Pinpoint the cell where the given text exists, returning its (x, y) midpoint coordinate. 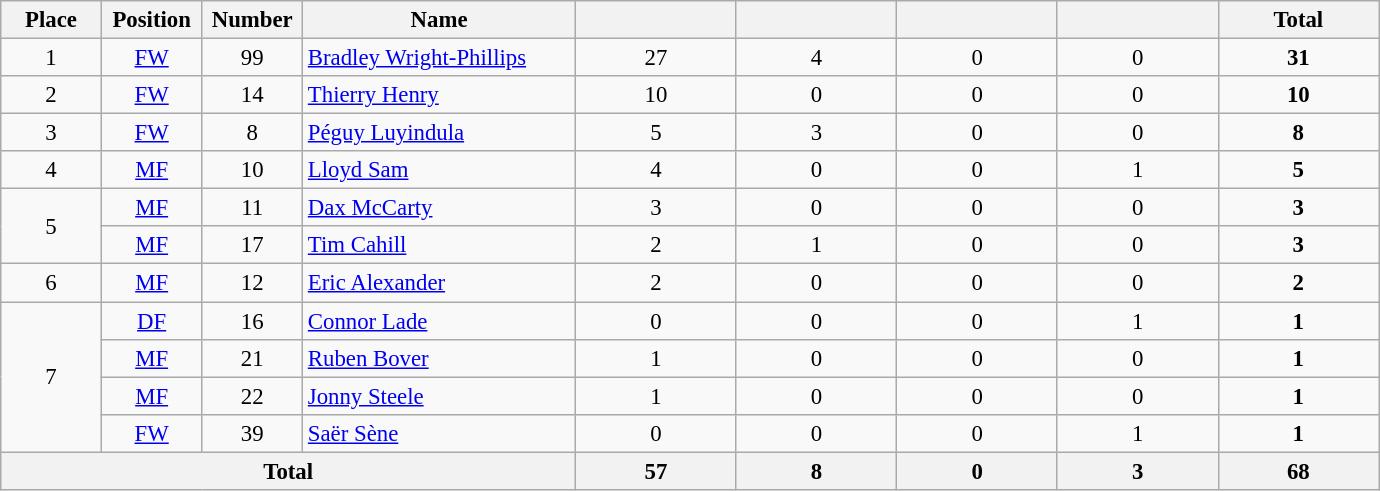
7 (52, 377)
Saër Sène (440, 433)
Thierry Henry (440, 95)
DF (152, 321)
21 (252, 358)
27 (656, 58)
Lloyd Sam (440, 170)
12 (252, 283)
Tim Cahill (440, 245)
Position (152, 20)
Bradley Wright-Phillips (440, 58)
Connor Lade (440, 321)
Dax McCarty (440, 208)
11 (252, 208)
Eric Alexander (440, 283)
31 (1298, 58)
Péguy Luyindula (440, 133)
Place (52, 20)
Number (252, 20)
99 (252, 58)
39 (252, 433)
17 (252, 245)
Ruben Bover (440, 358)
14 (252, 95)
68 (1298, 471)
Name (440, 20)
Jonny Steele (440, 396)
16 (252, 321)
22 (252, 396)
57 (656, 471)
6 (52, 283)
